Scan for the cell matching the given text and deliver its (x, y) coordinate at center. 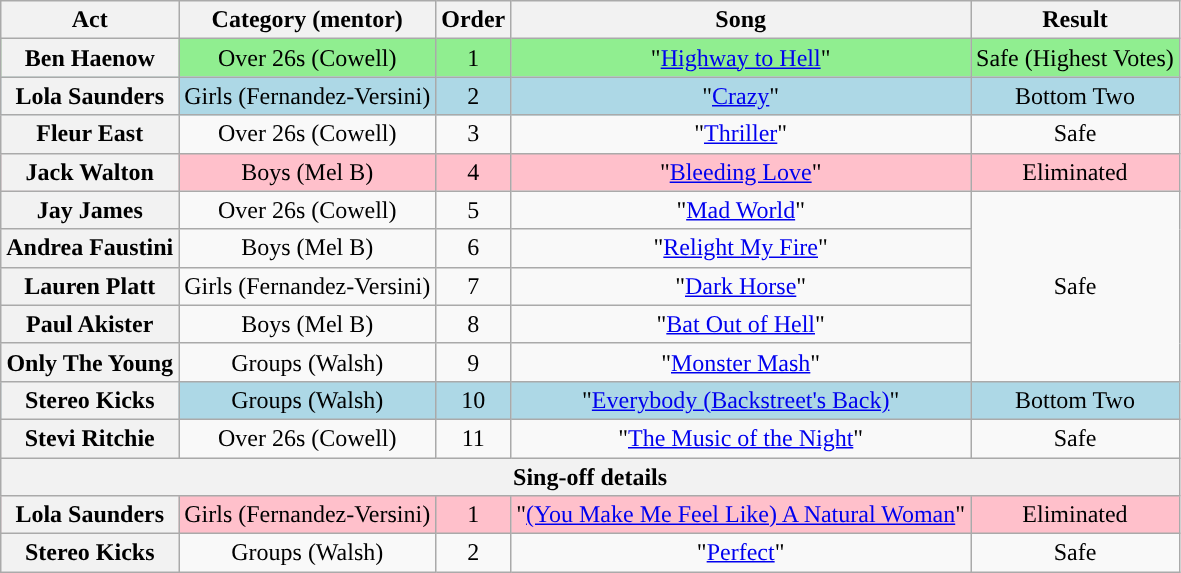
"Monster Mash" (741, 362)
Andrea Faustini (90, 248)
"The Music of the Night" (741, 438)
"Bleeding Love" (741, 172)
"Mad World" (741, 210)
8 (474, 324)
9 (474, 362)
Ben Haenow (90, 58)
"Relight My Fire" (741, 248)
"Dark Horse" (741, 286)
"Crazy" (741, 96)
10 (474, 400)
Order (474, 20)
"(You Make Me Feel Like) A Natural Woman" (741, 515)
Jack Walton (90, 172)
Stevi Ritchie (90, 438)
Lauren Platt (90, 286)
Result (1076, 20)
Jay James (90, 210)
3 (474, 134)
"Highway to Hell" (741, 58)
6 (474, 248)
Only The Young (90, 362)
"Perfect" (741, 553)
Safe (Highest Votes) (1076, 58)
11 (474, 438)
"Thriller" (741, 134)
Act (90, 20)
4 (474, 172)
Paul Akister (90, 324)
Category (mentor) (308, 20)
Sing-off details (590, 477)
"Everybody (Backstreet's Back)" (741, 400)
7 (474, 286)
Song (741, 20)
5 (474, 210)
Fleur East (90, 134)
"Bat Out of Hell" (741, 324)
